Determine the (x, y) coordinate at the center of the cell enclosing the given text.  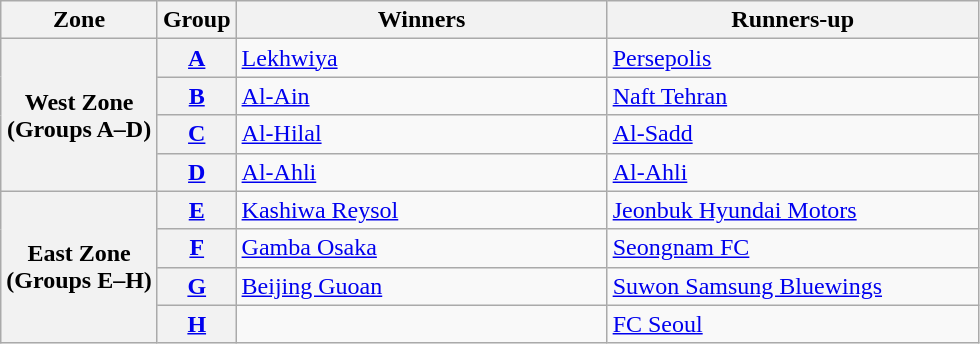
Naft Tehran (792, 96)
F (196, 248)
B (196, 96)
H (196, 324)
Group (196, 20)
Suwon Samsung Bluewings (792, 286)
East Zone(Groups E–H) (80, 267)
West Zone(Groups A–D) (80, 115)
Winners (422, 20)
Al-Sadd (792, 134)
E (196, 210)
Runners-up (792, 20)
Persepolis (792, 58)
Beijing Guoan (422, 286)
Al-Hilal (422, 134)
Zone (80, 20)
Seongnam FC (792, 248)
G (196, 286)
Lekhwiya (422, 58)
Gamba Osaka (422, 248)
D (196, 172)
A (196, 58)
Al-Ain (422, 96)
Jeonbuk Hyundai Motors (792, 210)
Kashiwa Reysol (422, 210)
FC Seoul (792, 324)
C (196, 134)
